Capture the cell that displays the provided text and extract its [x, y] central coordinate. 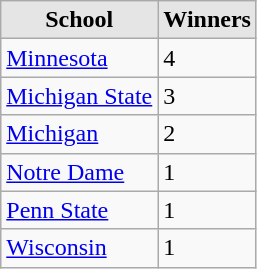
4 [208, 58]
School [80, 20]
2 [208, 134]
Michigan State [80, 96]
Michigan [80, 134]
3 [208, 96]
Notre Dame [80, 172]
Winners [208, 20]
Minnesota [80, 58]
Wisconsin [80, 248]
Penn State [80, 210]
